Identify which cell holds the provided text, then report its [x, y] central coordinate. 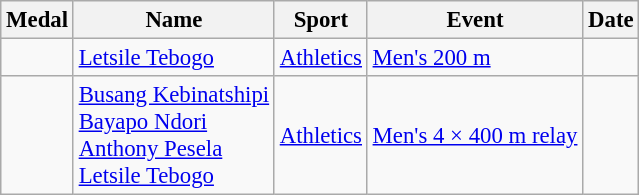
Event [474, 20]
Men's 200 m [474, 58]
Date [611, 20]
Sport [320, 20]
Letsile Tebogo [174, 58]
Men's 4 × 400 m relay [474, 136]
Medal [38, 20]
Name [174, 20]
Busang KebinatshipiBayapo NdoriAnthony PeselaLetsile Tebogo [174, 136]
